From the cell containing the given text, extract its center point as [X, Y] coordinate. 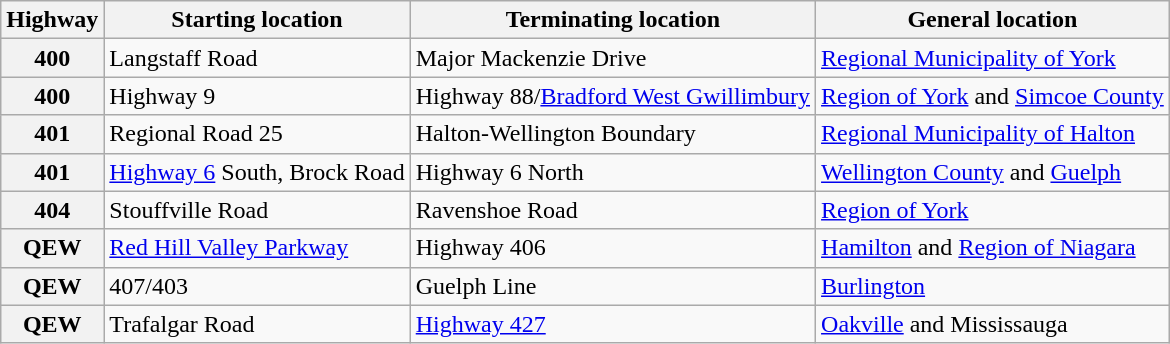
Major Mackenzie Drive [612, 58]
Stouffville Road [257, 210]
Red Hill Valley Parkway [257, 248]
Oakville and Mississauga [993, 324]
Highway 6 North [612, 172]
Hamilton and Region of Niagara [993, 248]
Highway 6 South, Brock Road [257, 172]
Guelph Line [612, 286]
407/403 [257, 286]
Highway 88/Bradford West Gwillimbury [612, 96]
404 [52, 210]
Region of York [993, 210]
Halton-Wellington Boundary [612, 134]
Regional Municipality of York [993, 58]
Ravenshoe Road [612, 210]
Region of York and Simcoe County [993, 96]
Regional Road 25 [257, 134]
Langstaff Road [257, 58]
Trafalgar Road [257, 324]
Wellington County and Guelph [993, 172]
Burlington [993, 286]
Starting location [257, 20]
Highway 406 [612, 248]
Terminating location [612, 20]
Highway 427 [612, 324]
Highway 9 [257, 96]
Highway [52, 20]
General location [993, 20]
Regional Municipality of Halton [993, 134]
